Provide the [X, Y] coordinate of the cell's center where the given text is located.  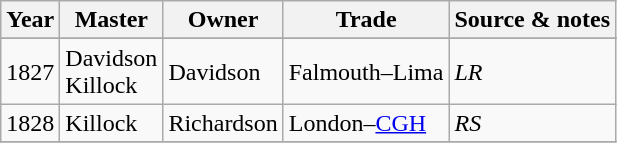
Trade [366, 20]
LR [532, 72]
Falmouth–Lima [366, 72]
Source & notes [532, 20]
DavidsonKillock [112, 72]
Davidson [223, 72]
London–CGH [366, 123]
Owner [223, 20]
Master [112, 20]
Year [30, 20]
Killock [112, 123]
1827 [30, 72]
RS [532, 123]
Richardson [223, 123]
1828 [30, 123]
